Identify which cell holds the provided text, then report its [X, Y] central coordinate. 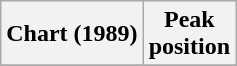
Chart (1989) [72, 34]
Peakposition [189, 34]
